Detect which cell encompasses the target text, then output its [X, Y] center coordinate. 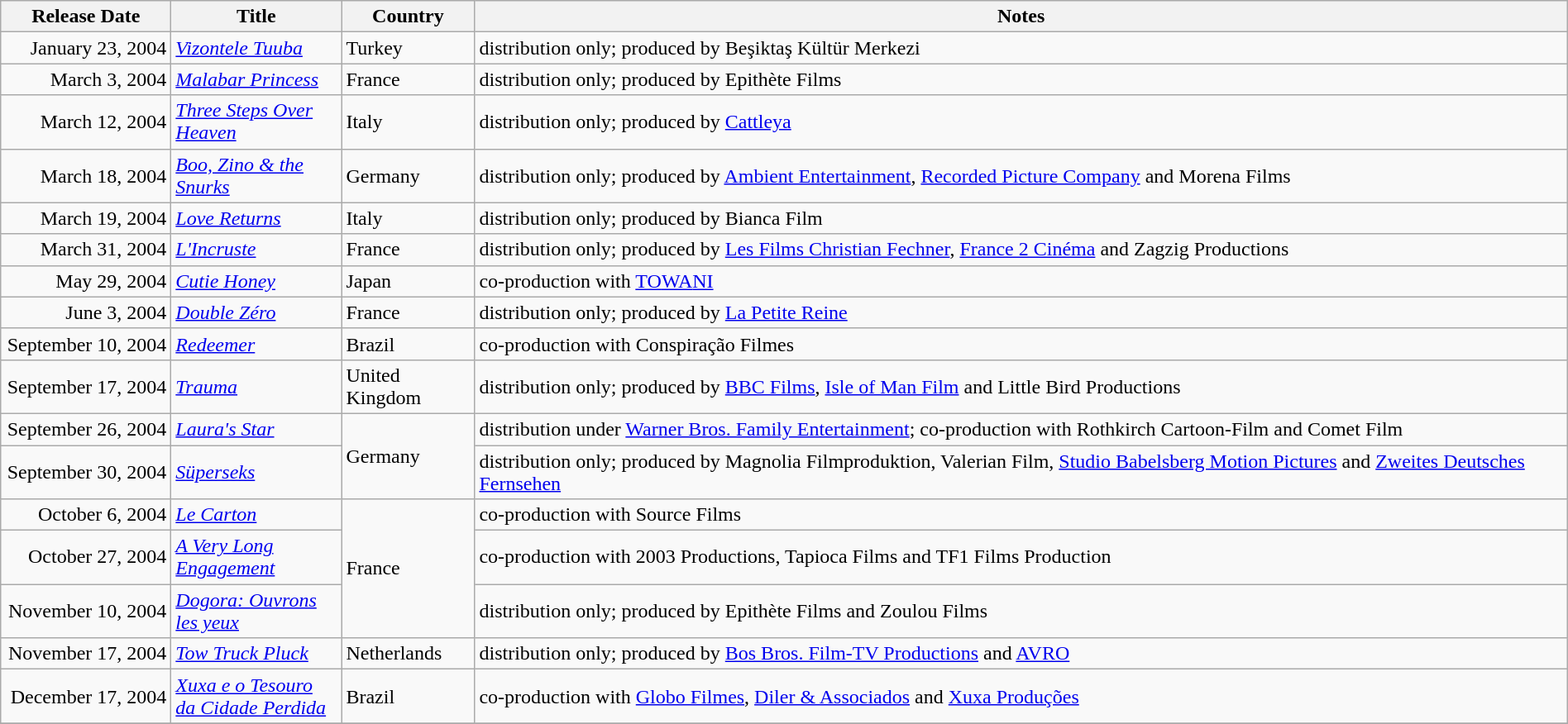
Netherlands [409, 654]
March 18, 2004 [86, 175]
November 10, 2004 [86, 612]
Süperseks [256, 471]
Notes [1021, 17]
March 19, 2004 [86, 218]
Le Carton [256, 515]
Trauma [256, 387]
co-production with Conspiração Filmes [1021, 344]
May 29, 2004 [86, 281]
co-production with 2003 Productions, Tapioca Films and TF1 Films Production [1021, 557]
Cutie Honey [256, 281]
Boo, Zino & the Snurks [256, 175]
Release Date [86, 17]
September 17, 2004 [86, 387]
January 23, 2004 [86, 48]
United Kingdom [409, 387]
co-production with TOWANI [1021, 281]
Turkey [409, 48]
December 17, 2004 [86, 696]
Country [409, 17]
Malabar Princess [256, 79]
September 10, 2004 [86, 344]
September 26, 2004 [86, 429]
co-production with Source Films [1021, 515]
November 17, 2004 [86, 654]
March 12, 2004 [86, 122]
Love Returns [256, 218]
A Very Long Engagement [256, 557]
distribution only; produced by Magnolia Filmproduktion, Valerian Film, Studio Babelsberg Motion Pictures and Zweites Deutsches Fernsehen [1021, 471]
Vizontele Tuuba [256, 48]
distribution only; produced by Ambient Entertainment, Recorded Picture Company and Morena Films [1021, 175]
distribution only; produced by Beşiktaş Kültür Merkezi [1021, 48]
Laura's Star [256, 429]
distribution only; produced by BBC Films, Isle of Man Film and Little Bird Productions [1021, 387]
Double Zéro [256, 312]
L'Incruste [256, 250]
co-production with Globo Filmes, Diler & Associados and Xuxa Produções [1021, 696]
distribution only; produced by Bos Bros. Film-TV Productions and AVRO [1021, 654]
Three Steps Over Heaven [256, 122]
distribution only; produced by Epithète Films [1021, 79]
March 3, 2004 [86, 79]
June 3, 2004 [86, 312]
October 6, 2004 [86, 515]
distribution only; produced by La Petite Reine [1021, 312]
distribution only; produced by Les Films Christian Fechner, France 2 Cinéma and Zagzig Productions [1021, 250]
distribution only; produced by Epithète Films and Zoulou Films [1021, 612]
Redeemer [256, 344]
distribution under Warner Bros. Family Entertainment; co-production with Rothkirch Cartoon-Film and Comet Film [1021, 429]
Dogora: Ouvrons les yeux [256, 612]
Japan [409, 281]
distribution only; produced by Bianca Film [1021, 218]
Tow Truck Pluck [256, 654]
March 31, 2004 [86, 250]
Title [256, 17]
distribution only; produced by Cattleya [1021, 122]
Xuxa e o Tesouro da Cidade Perdida [256, 696]
October 27, 2004 [86, 557]
September 30, 2004 [86, 471]
